From the cell containing the given text, extract its center point as (x, y) coordinate. 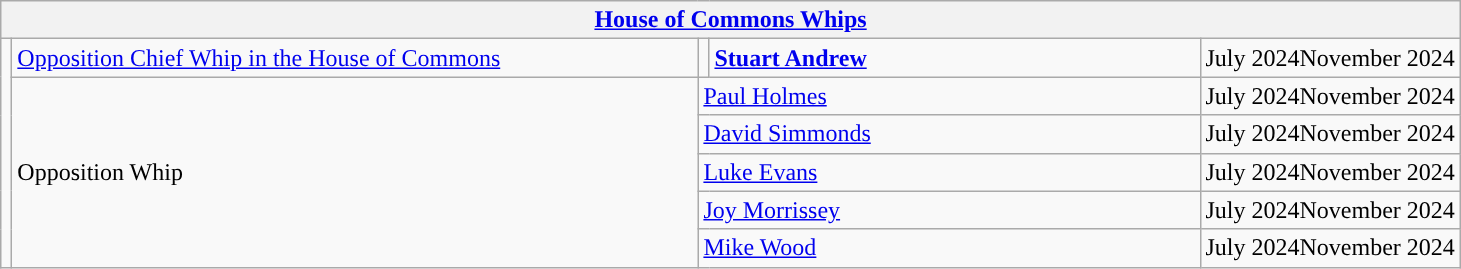
Mike Wood (949, 248)
House of Commons Whips (731, 20)
Stuart Andrew (954, 58)
Opposition Whip (355, 172)
Joy Morrissey (949, 210)
Opposition Chief Whip in the House of Commons (355, 58)
Luke Evans (949, 172)
David Simmonds (949, 134)
Paul Holmes (949, 96)
